Return [X, Y] of the center of cell containing provided text 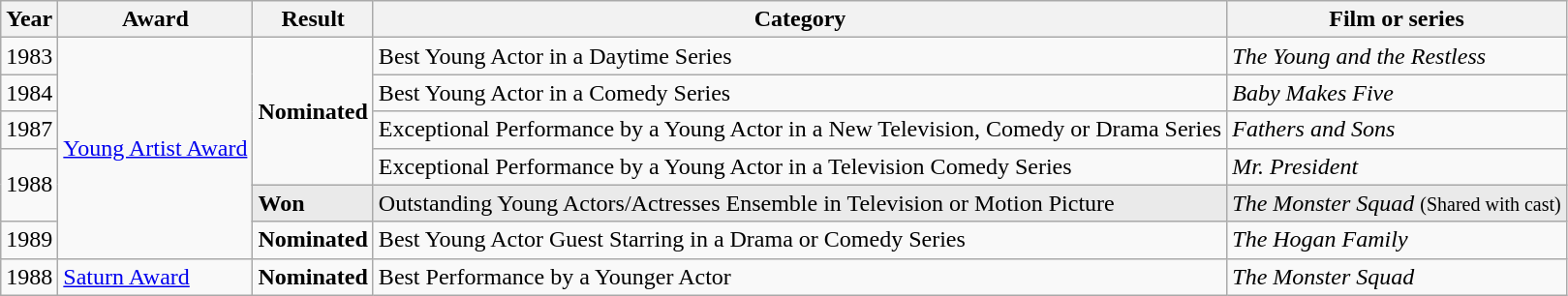
Award [155, 19]
The Young and the Restless [1397, 56]
Fathers and Sons [1397, 130]
Outstanding Young Actors/Actresses Ensemble in Television or Motion Picture [800, 203]
1987 [29, 130]
Film or series [1397, 19]
Best Performance by a Younger Actor [800, 277]
The Hogan Family [1397, 240]
Baby Makes Five [1397, 93]
Category [800, 19]
The Monster Squad [1397, 277]
Exceptional Performance by a Young Actor in a Television Comedy Series [800, 166]
Exceptional Performance by a Young Actor in a New Television, Comedy or Drama Series [800, 130]
1989 [29, 240]
Won [313, 203]
Year [29, 19]
Best Young Actor in a Daytime Series [800, 56]
1984 [29, 93]
Best Young Actor in a Comedy Series [800, 93]
Best Young Actor Guest Starring in a Drama or Comedy Series [800, 240]
1983 [29, 56]
Mr. President [1397, 166]
The Monster Squad (Shared with cast) [1397, 203]
Result [313, 19]
Saturn Award [155, 277]
Young Artist Award [155, 148]
